Return (X, Y) of the center of cell containing provided text 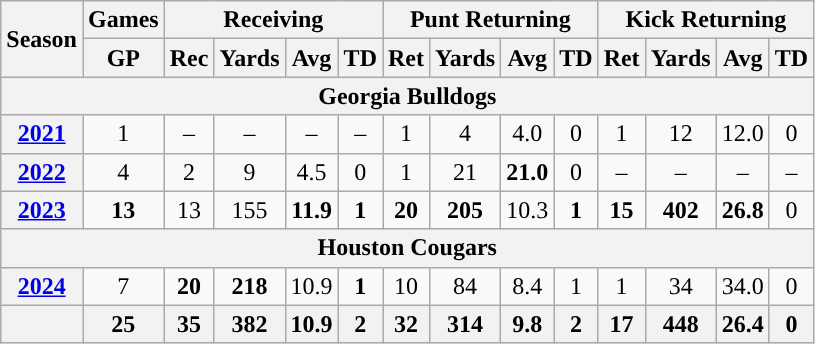
34.0 (742, 286)
Punt Returning (490, 20)
314 (466, 324)
26.4 (742, 324)
205 (466, 210)
2022 (42, 172)
2023 (42, 210)
21.0 (528, 172)
11.9 (312, 210)
34 (680, 286)
12.0 (742, 134)
2021 (42, 134)
Rec (189, 58)
15 (622, 210)
Receiving (273, 20)
448 (680, 324)
12 (680, 134)
8.4 (528, 286)
Kick Returning (706, 20)
10 (406, 286)
4.5 (312, 172)
4.0 (528, 134)
Games (123, 20)
218 (250, 286)
7 (123, 286)
9 (250, 172)
17 (622, 324)
402 (680, 210)
84 (466, 286)
26.8 (742, 210)
2024 (42, 286)
Georgia Bulldogs (408, 96)
Houston Cougars (408, 248)
155 (250, 210)
25 (123, 324)
9.8 (528, 324)
382 (250, 324)
10.3 (528, 210)
Season (42, 39)
GP (123, 58)
21 (466, 172)
32 (406, 324)
35 (189, 324)
